Scan for the cell matching the given text and deliver its [x, y] coordinate at center. 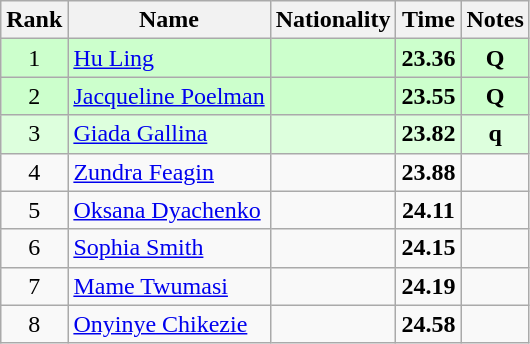
Giada Gallina [169, 134]
Nationality [333, 20]
Zundra Feagin [169, 172]
2 [34, 96]
4 [34, 172]
5 [34, 210]
Onyinye Chikezie [169, 324]
Mame Twumasi [169, 286]
Rank [34, 20]
6 [34, 248]
7 [34, 286]
Name [169, 20]
24.58 [428, 324]
Oksana Dyachenko [169, 210]
1 [34, 58]
23.88 [428, 172]
Notes [495, 20]
24.11 [428, 210]
Jacqueline Poelman [169, 96]
23.55 [428, 96]
Sophia Smith [169, 248]
23.82 [428, 134]
Time [428, 20]
8 [34, 324]
24.19 [428, 286]
3 [34, 134]
24.15 [428, 248]
23.36 [428, 58]
Hu Ling [169, 58]
q [495, 134]
